For the text-containing cell, return its midpoint in (X, Y) coordinate format. 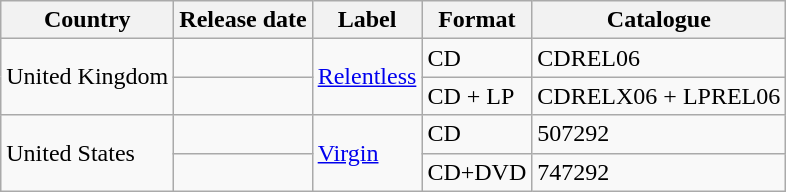
United States (88, 153)
Release date (243, 20)
CDRELX06 + LPREL06 (659, 96)
Relentless (367, 77)
507292 (659, 134)
Label (367, 20)
United Kingdom (88, 77)
CD+DVD (477, 172)
Format (477, 20)
CD + LP (477, 96)
CDREL06 (659, 58)
747292 (659, 172)
Country (88, 20)
Virgin (367, 153)
Catalogue (659, 20)
